Search for the cell housing the specified text and yield its (x, y) center coordinate. 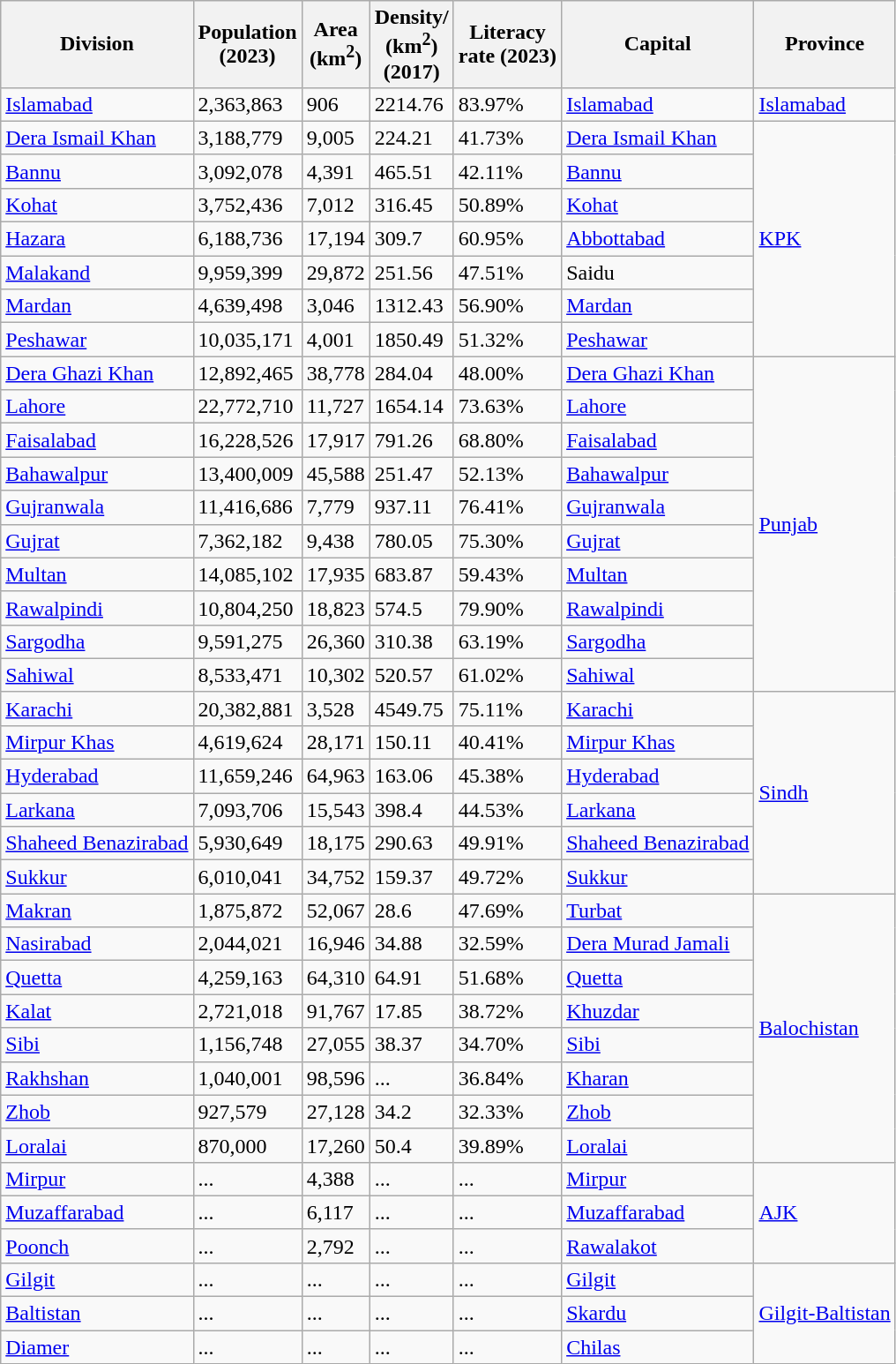
Punjab (825, 524)
29,872 (335, 273)
10,035,171 (247, 340)
Balochistan (825, 1028)
4,388 (335, 1179)
17,935 (335, 574)
2,792 (335, 1246)
17,194 (335, 239)
870,000 (247, 1145)
64.91 (411, 978)
683.87 (411, 574)
40.41% (507, 742)
17,917 (335, 440)
Rawalakot (658, 1246)
Gilgit-Baltistan (825, 1313)
2,044,021 (247, 944)
38.37 (411, 1045)
91,767 (335, 1011)
2214.76 (411, 104)
1654.14 (411, 407)
4,639,498 (247, 306)
11,659,246 (247, 776)
22,772,710 (247, 407)
Khuzdar (658, 1011)
3,752,436 (247, 205)
4,619,624 (247, 742)
574.5 (411, 608)
7,012 (335, 205)
13,400,009 (247, 474)
76.41% (507, 507)
906 (335, 104)
6,188,736 (247, 239)
Nasirabad (97, 944)
Sindh (825, 792)
163.06 (411, 776)
12,892,465 (247, 373)
Abbottabad (658, 239)
64,310 (335, 978)
2,363,863 (247, 104)
9,591,275 (247, 641)
32.33% (507, 1112)
52.13% (507, 474)
3,528 (335, 708)
17,260 (335, 1145)
27,128 (335, 1112)
73.63% (507, 407)
41.73% (507, 138)
6,117 (335, 1212)
4,259,163 (247, 978)
7,362,182 (247, 541)
310.38 (411, 641)
1312.43 (411, 306)
36.84% (507, 1078)
Baltistan (97, 1314)
50.89% (507, 205)
10,804,250 (247, 608)
Hazara (97, 239)
Dera Murad Jamali (658, 944)
16,228,526 (247, 440)
3,046 (335, 306)
4549.75 (411, 708)
59.43% (507, 574)
16,946 (335, 944)
Makran (97, 911)
44.53% (507, 810)
9,005 (335, 138)
1,040,001 (247, 1078)
17.85 (411, 1011)
937.11 (411, 507)
7,779 (335, 507)
56.90% (507, 306)
309.7 (411, 239)
Saidu (658, 273)
Turbat (658, 911)
9,438 (335, 541)
60.95% (507, 239)
4,391 (335, 171)
Skardu (658, 1314)
10,302 (335, 675)
398.4 (411, 810)
AJK (825, 1212)
14,085,102 (247, 574)
20,382,881 (247, 708)
83.97% (507, 104)
49.91% (507, 843)
Rakhshan (97, 1078)
Area(km2) (335, 44)
Kharan (658, 1078)
316.45 (411, 205)
2,721,018 (247, 1011)
Province (825, 44)
42.11% (507, 171)
75.30% (507, 541)
465.51 (411, 171)
Poonch (97, 1246)
6,010,041 (247, 877)
Kalat (97, 1011)
98,596 (335, 1078)
8,533,471 (247, 675)
150.11 (411, 742)
75.11% (507, 708)
45.38% (507, 776)
15,543 (335, 810)
50.4 (411, 1145)
4,001 (335, 340)
45,588 (335, 474)
79.90% (507, 608)
38.72% (507, 1011)
159.37 (411, 877)
Literacyrate (2023) (507, 44)
26,360 (335, 641)
Capital (658, 44)
51.68% (507, 978)
284.04 (411, 373)
7,093,706 (247, 810)
290.63 (411, 843)
47.51% (507, 273)
KPK (825, 238)
39.89% (507, 1145)
791.26 (411, 440)
34.2 (411, 1112)
1850.49 (411, 340)
47.69% (507, 911)
63.19% (507, 641)
Density/(km2)(2017) (411, 44)
Division (97, 44)
27,055 (335, 1045)
9,959,399 (247, 273)
28,171 (335, 742)
52,067 (335, 911)
1,156,748 (247, 1045)
49.72% (507, 877)
28.6 (411, 911)
18,823 (335, 608)
927,579 (247, 1112)
3,092,078 (247, 171)
32.59% (507, 944)
224.21 (411, 138)
Malakand (97, 273)
34.70% (507, 1045)
61.02% (507, 675)
Population(2023) (247, 44)
5,930,649 (247, 843)
780.05 (411, 541)
51.32% (507, 340)
68.80% (507, 440)
Diamer (97, 1347)
38,778 (335, 373)
1,875,872 (247, 911)
3,188,779 (247, 138)
64,963 (335, 776)
18,175 (335, 843)
48.00% (507, 373)
11,416,686 (247, 507)
Chilas (658, 1347)
11,727 (335, 407)
251.56 (411, 273)
34.88 (411, 944)
520.57 (411, 675)
34,752 (335, 877)
251.47 (411, 474)
